Return the (x, y) coordinate for the center point of the cell that contains the specified text.  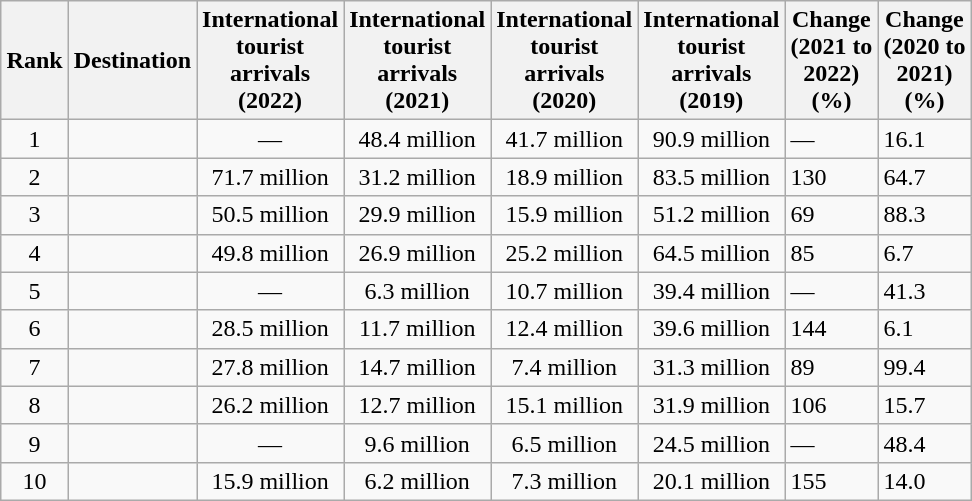
26.2 million (270, 405)
106 (832, 405)
31.2 million (418, 177)
26.9 million (418, 253)
10 (34, 481)
Change (2020 to 2021) (%) (924, 60)
51.2 million (712, 215)
7.4 million (564, 367)
6.5 million (564, 443)
49.8 million (270, 253)
16.1 (924, 139)
12.7 million (418, 405)
144 (832, 329)
25.2 million (564, 253)
Destination (132, 60)
International tourist arrivals (2021) (418, 60)
20.1 million (712, 481)
10.7 million (564, 291)
64.7 (924, 177)
6.2 million (418, 481)
12.4 million (564, 329)
6.1 (924, 329)
6.3 million (418, 291)
Change (2021 to 2022) (%) (832, 60)
83.5 million (712, 177)
Rank (34, 60)
90.9 million (712, 139)
International tourist arrivals (2020) (564, 60)
24.5 million (712, 443)
9.6 million (418, 443)
48.4 (924, 443)
85 (832, 253)
7 (34, 367)
41.3 (924, 291)
99.4 (924, 367)
48.4 million (418, 139)
31.3 million (712, 367)
8 (34, 405)
2 (34, 177)
6.7 (924, 253)
31.9 million (712, 405)
130 (832, 177)
28.5 million (270, 329)
88.3 (924, 215)
14.0 (924, 481)
15.7 (924, 405)
14.7 million (418, 367)
International tourist arrivals (2022) (270, 60)
4 (34, 253)
11.7 million (418, 329)
69 (832, 215)
39.6 million (712, 329)
— (832, 139)
39.4 million (712, 291)
7.3 million (564, 481)
1 (34, 139)
64.5 million (712, 253)
18.9 million (564, 177)
27.8 million (270, 367)
9 (34, 443)
50.5 million (270, 215)
3 (34, 215)
155 (832, 481)
71.7 million (270, 177)
29.9 million (418, 215)
15.1 million (564, 405)
41.7 million (564, 139)
6 (34, 329)
5 (34, 291)
International tourist arrivals (2019) (712, 60)
89 (832, 367)
